For the text-containing cell, return its midpoint in [X, Y] coordinate format. 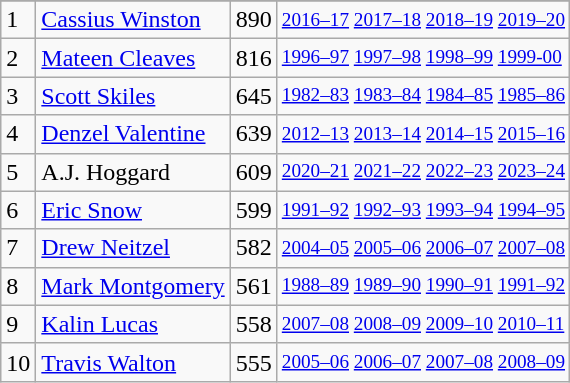
1988–89 1989–90 1990–91 1991–92 [423, 286]
3 [18, 96]
561 [254, 286]
2020–21 2021–22 2022–23 2023–24 [423, 172]
7 [18, 248]
2016–17 2017–18 2018–19 2019–20 [423, 20]
Mateen Cleaves [133, 58]
Kalin Lucas [133, 324]
2012–13 2013–14 2014–15 2015–16 [423, 134]
Eric Snow [133, 210]
599 [254, 210]
1991–92 1992–93 1993–94 1994–95 [423, 210]
2004–05 2005–06 2006–07 2007–08 [423, 248]
Travis Walton [133, 362]
1982–83 1983–84 1984–85 1985–86 [423, 96]
Scott Skiles [133, 96]
8 [18, 286]
1996–97 1997–98 1998–99 1999-00 [423, 58]
558 [254, 324]
Cassius Winston [133, 20]
890 [254, 20]
2007–08 2008–09 2009–10 2010–11 [423, 324]
6 [18, 210]
4 [18, 134]
2 [18, 58]
816 [254, 58]
609 [254, 172]
2005–06 2006–07 2007–08 2008–09 [423, 362]
A.J. Hoggard [133, 172]
Mark Montgomery [133, 286]
5 [18, 172]
645 [254, 96]
639 [254, 134]
582 [254, 248]
Drew Neitzel [133, 248]
555 [254, 362]
Denzel Valentine [133, 134]
9 [18, 324]
1 [18, 20]
10 [18, 362]
